Locate the cell with the specified text and output its [X, Y] center coordinate. 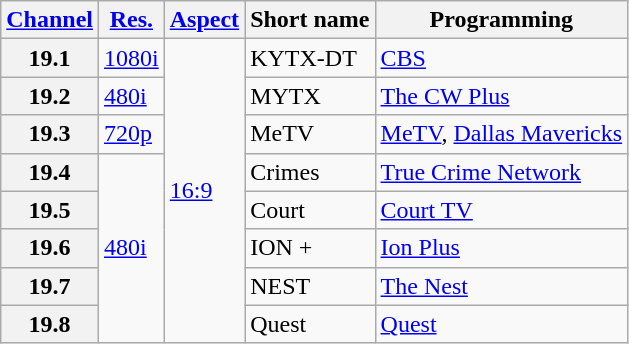
1080i [132, 58]
Crimes [310, 172]
19.7 [50, 286]
19.6 [50, 248]
19.4 [50, 172]
MeTV [310, 134]
CBS [502, 58]
MYTX [310, 96]
16:9 [204, 191]
19.2 [50, 96]
19.3 [50, 134]
Court TV [502, 210]
Court [310, 210]
19.1 [50, 58]
19.8 [50, 324]
MeTV, Dallas Mavericks [502, 134]
Ion Plus [502, 248]
KYTX-DT [310, 58]
720p [132, 134]
NEST [310, 286]
19.5 [50, 210]
ION + [310, 248]
Res. [132, 20]
Aspect [204, 20]
The Nest [502, 286]
Short name [310, 20]
The CW Plus [502, 96]
Programming [502, 20]
True Crime Network [502, 172]
Channel [50, 20]
